Determine the (X, Y) coordinate at the center of the cell enclosing the given text.  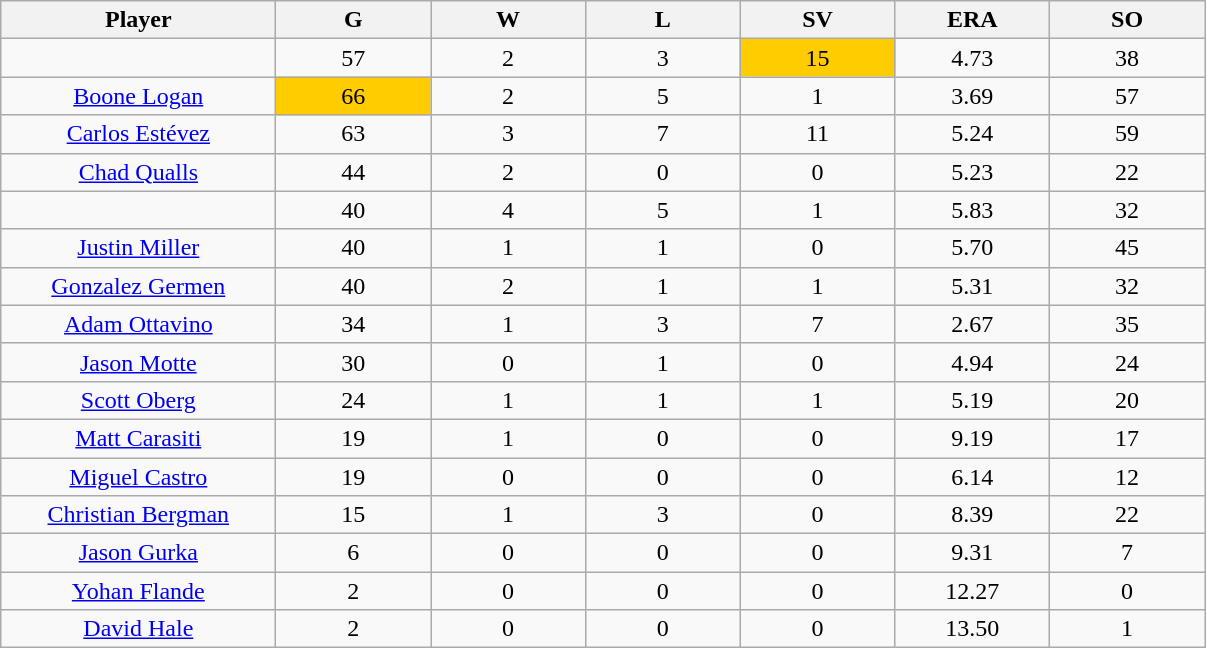
Adam Ottavino (138, 324)
Miguel Castro (138, 477)
63 (354, 134)
20 (1128, 400)
4 (508, 210)
W (508, 20)
SV (818, 20)
66 (354, 96)
3.69 (972, 96)
Scott Oberg (138, 400)
5.24 (972, 134)
Jason Gurka (138, 553)
9.19 (972, 438)
17 (1128, 438)
Yohan Flande (138, 591)
Player (138, 20)
9.31 (972, 553)
5.31 (972, 286)
G (354, 20)
6 (354, 553)
2.67 (972, 324)
6.14 (972, 477)
Gonzalez Germen (138, 286)
5.19 (972, 400)
12.27 (972, 591)
8.39 (972, 515)
Chad Qualls (138, 172)
Christian Bergman (138, 515)
44 (354, 172)
Boone Logan (138, 96)
5.23 (972, 172)
12 (1128, 477)
L (662, 20)
Justin Miller (138, 248)
Jason Motte (138, 362)
ERA (972, 20)
Carlos Estévez (138, 134)
35 (1128, 324)
5.83 (972, 210)
Matt Carasiti (138, 438)
34 (354, 324)
David Hale (138, 629)
59 (1128, 134)
SO (1128, 20)
4.73 (972, 58)
11 (818, 134)
4.94 (972, 362)
5.70 (972, 248)
45 (1128, 248)
30 (354, 362)
38 (1128, 58)
13.50 (972, 629)
